Determine the (X, Y) coordinate at the center of the cell enclosing the given text.  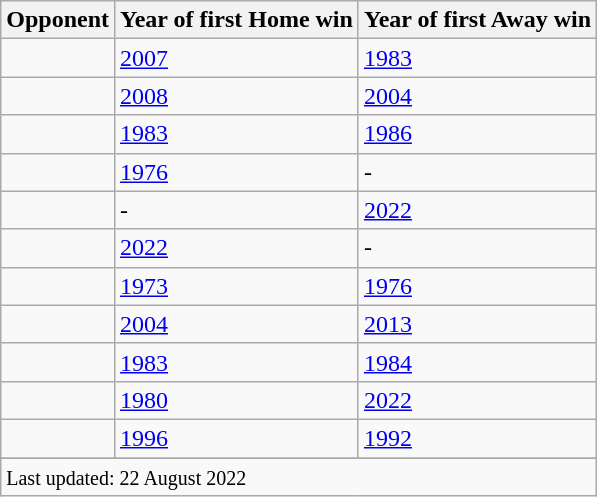
1996 (237, 438)
Last updated: 22 August 2022 (299, 477)
Year of first Home win (237, 20)
Year of first Away win (477, 20)
1980 (237, 400)
1992 (477, 438)
2007 (237, 58)
2013 (477, 324)
1973 (237, 286)
1986 (477, 134)
2008 (237, 96)
1984 (477, 362)
Opponent (58, 20)
